Determine the [x, y] coordinate at the center of the cell enclosing the given text.  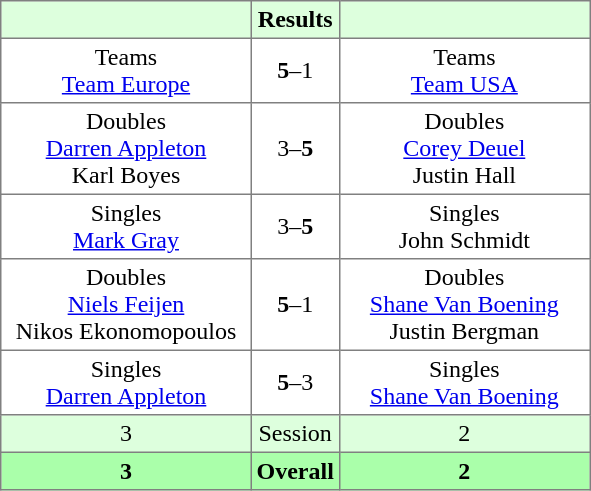
DoublesShane Van BoeningJustin Bergman [464, 305]
DoublesCorey DeuelJustin Hall [464, 149]
SinglesMark Gray [126, 226]
TeamsTeam Europe [126, 70]
SinglesJohn Schmidt [464, 226]
SinglesShane Van Boening [464, 382]
TeamsTeam USA [464, 70]
Session [295, 434]
DoublesNiels FeijenNikos Ekonomopoulos [126, 305]
DoublesDarren AppletonKarl Boyes [126, 149]
SinglesDarren Appleton [126, 382]
5–3 [295, 382]
Results [295, 20]
Overall [295, 471]
